For the text-containing cell, return its midpoint in [X, Y] coordinate format. 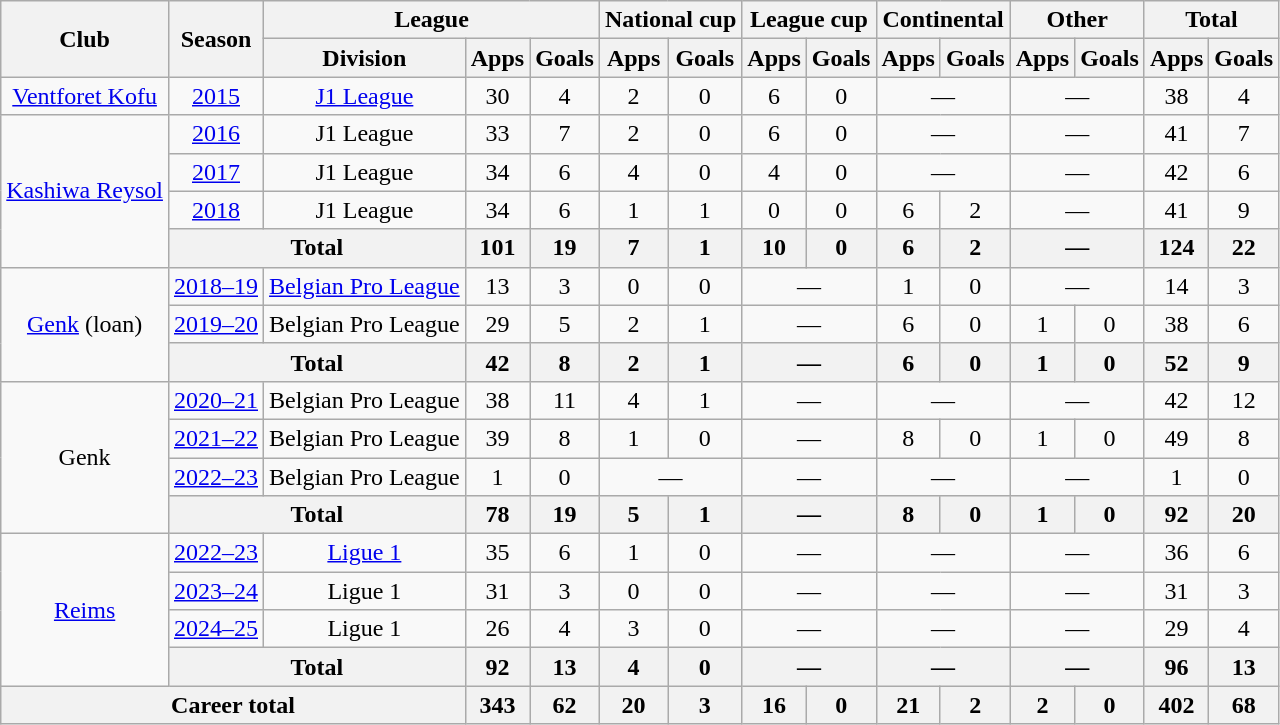
62 [565, 705]
2019–20 [216, 324]
Genk (loan) [85, 324]
Career total [233, 705]
78 [497, 515]
33 [497, 134]
Kashiwa Reysol [85, 191]
Continental [943, 20]
League [432, 20]
14 [1176, 286]
124 [1176, 248]
Division [365, 58]
2015 [216, 96]
101 [497, 248]
10 [774, 248]
2021–22 [216, 438]
52 [1176, 362]
2016 [216, 134]
39 [497, 438]
96 [1176, 667]
35 [497, 553]
21 [908, 705]
2018–19 [216, 286]
22 [1244, 248]
16 [774, 705]
2020–21 [216, 400]
2017 [216, 172]
Reims [85, 610]
49 [1176, 438]
2023–24 [216, 591]
Genk [85, 457]
11 [565, 400]
National cup [670, 20]
2018 [216, 210]
League cup [809, 20]
12 [1244, 400]
26 [497, 629]
68 [1244, 705]
Club [85, 39]
402 [1176, 705]
30 [497, 96]
2024–25 [216, 629]
Ventforet Kofu [85, 96]
Other [1077, 20]
36 [1176, 553]
Season [216, 39]
343 [497, 705]
